Scan for the cell matching the given text and deliver its (X, Y) coordinate at center. 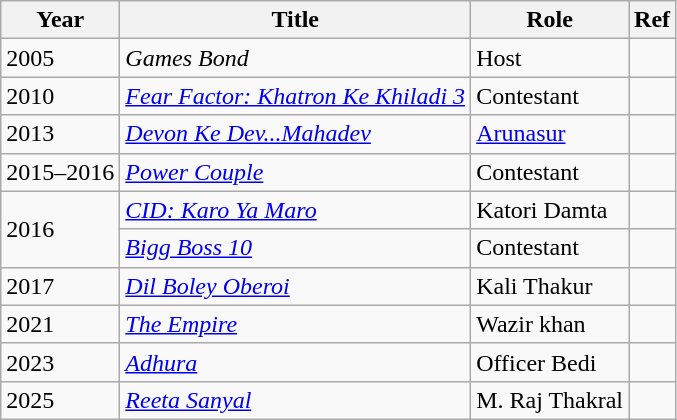
Arunasur (550, 134)
2013 (60, 134)
Host (550, 58)
2023 (60, 362)
M. Raj Thakral (550, 400)
Reeta Sanyal (296, 400)
2015–2016 (60, 172)
The Empire (296, 324)
Games Bond (296, 58)
Year (60, 20)
Dil Boley Oberoi (296, 286)
Kali Thakur (550, 286)
2025 (60, 400)
Bigg Boss 10 (296, 248)
Devon Ke Dev...Mahadev (296, 134)
2017 (60, 286)
2010 (60, 96)
Wazir khan (550, 324)
Title (296, 20)
2005 (60, 58)
2016 (60, 229)
Power Couple (296, 172)
Officer Bedi (550, 362)
Role (550, 20)
Katori Damta (550, 210)
2021 (60, 324)
Ref (652, 20)
CID: Karo Ya Maro (296, 210)
Adhura (296, 362)
Fear Factor: Khatron Ke Khiladi 3 (296, 96)
